Scan for the cell matching the given text and deliver its (x, y) coordinate at center. 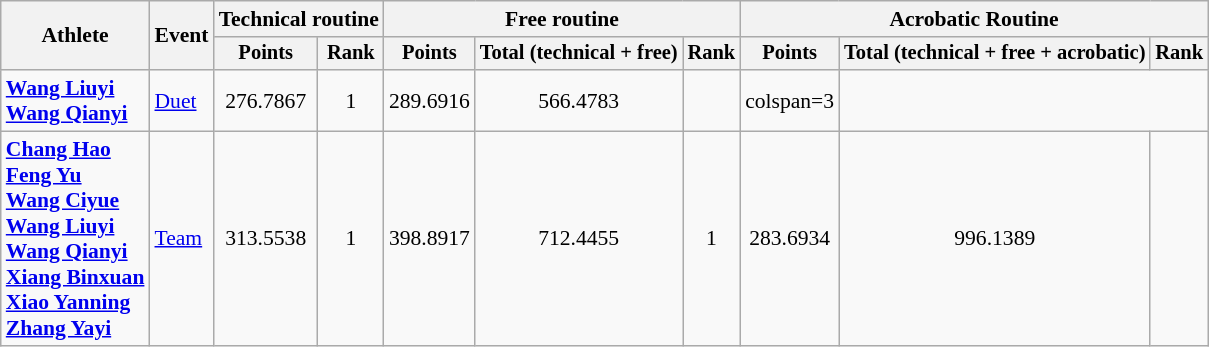
colspan=3 (790, 100)
Event (181, 36)
996.1389 (994, 239)
398.8917 (430, 239)
313.5538 (266, 239)
Team (181, 239)
566.4783 (579, 100)
276.7867 (266, 100)
Free routine (562, 19)
Athlete (76, 36)
Acrobatic Routine (974, 19)
Wang LiuyiWang Qianyi (76, 100)
Technical routine (299, 19)
Duet (181, 100)
Total (technical + free + acrobatic) (994, 54)
Total (technical + free) (579, 54)
712.4455 (579, 239)
289.6916 (430, 100)
Chang HaoFeng YuWang CiyueWang LiuyiWang QianyiXiang BinxuanXiao YanningZhang Yayi (76, 239)
283.6934 (790, 239)
